Find where the given text appears and provide that cell's center as [x, y] coordinate. 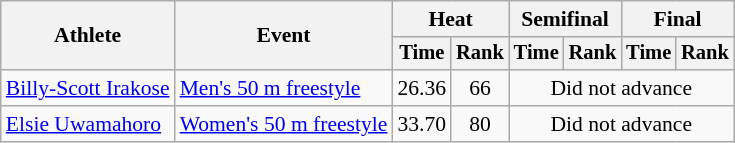
33.70 [422, 124]
Billy-Scott Irakose [88, 88]
Athlete [88, 36]
Women's 50 m freestyle [284, 124]
Heat [450, 19]
26.36 [422, 88]
66 [480, 88]
Men's 50 m freestyle [284, 88]
Elsie Uwamahoro [88, 124]
Semifinal [565, 19]
80 [480, 124]
Event [284, 36]
Final [677, 19]
